Determine the (X, Y) coordinate at the center of the cell enclosing the given text.  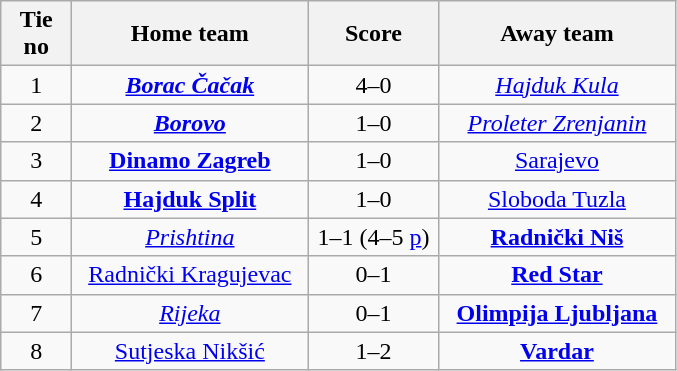
Home team (190, 34)
Radnički Niš (557, 237)
4 (36, 199)
Vardar (557, 351)
5 (36, 237)
Dinamo Zagreb (190, 161)
Radnički Kragujevac (190, 275)
Sarajevo (557, 161)
Borovo (190, 123)
1–2 (374, 351)
7 (36, 313)
6 (36, 275)
Prishtina (190, 237)
3 (36, 161)
Hajduk Kula (557, 85)
8 (36, 351)
Tie no (36, 34)
1–1 (4–5 p) (374, 237)
Hajduk Split (190, 199)
Borac Čačak (190, 85)
Score (374, 34)
Rijeka (190, 313)
Away team (557, 34)
4–0 (374, 85)
1 (36, 85)
Sloboda Tuzla (557, 199)
Red Star (557, 275)
Proleter Zrenjanin (557, 123)
Sutjeska Nikšić (190, 351)
2 (36, 123)
Olimpija Ljubljana (557, 313)
